Pinpoint the cell where the given text exists, returning its (x, y) midpoint coordinate. 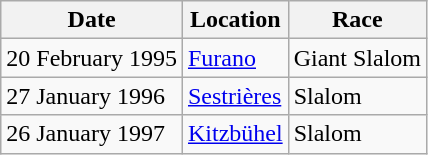
26 January 1997 (92, 134)
Date (92, 20)
27 January 1996 (92, 96)
Race (357, 20)
Furano (235, 58)
Kitzbühel (235, 134)
Location (235, 20)
Sestrières (235, 96)
20 February 1995 (92, 58)
Giant Slalom (357, 58)
